Pinpoint the cell where the given text exists, returning its [X, Y] midpoint coordinate. 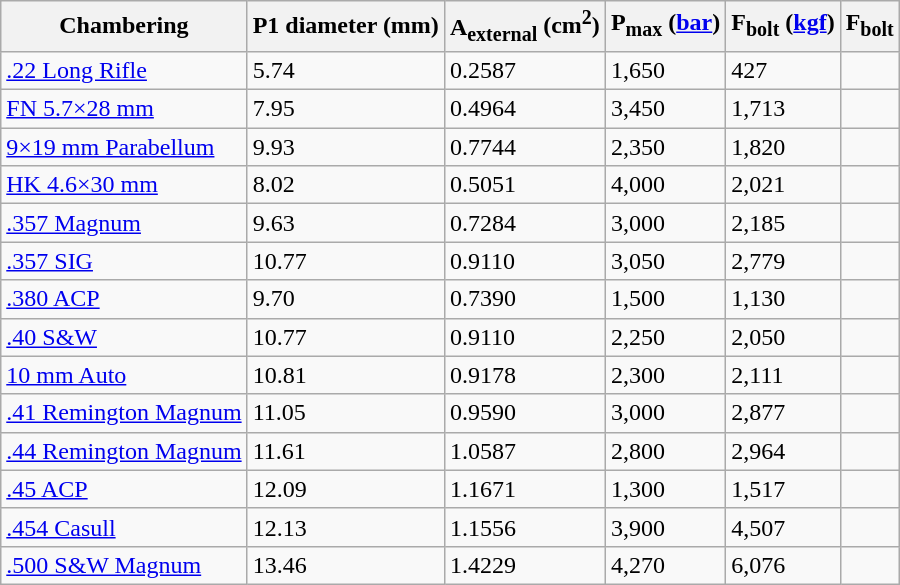
FN 5.7×28 mm [124, 109]
11.05 [346, 413]
4,507 [783, 527]
Chambering [124, 26]
2,185 [783, 223]
.44 Remington Magnum [124, 451]
5.74 [346, 71]
.500 S&W Magnum [124, 565]
1,517 [783, 489]
.380 ACP [124, 299]
0.2587 [524, 71]
1.1671 [524, 489]
0.5051 [524, 185]
0.4964 [524, 109]
2,964 [783, 451]
1,130 [783, 299]
2,779 [783, 261]
Pmax (bar) [665, 26]
.454 Casull [124, 527]
427 [783, 71]
1,650 [665, 71]
3,900 [665, 527]
4,000 [665, 185]
1.1556 [524, 527]
2,021 [783, 185]
Fbolt [870, 26]
.357 Magnum [124, 223]
0.9590 [524, 413]
7.95 [346, 109]
12.09 [346, 489]
.357 SIG [124, 261]
Fbolt (kgf) [783, 26]
HK 4.6×30 mm [124, 185]
11.61 [346, 451]
10 mm Auto [124, 375]
1,500 [665, 299]
1.4229 [524, 565]
2,800 [665, 451]
P1 diameter (mm) [346, 26]
3,450 [665, 109]
.22 Long Rifle [124, 71]
9.70 [346, 299]
0.7284 [524, 223]
2,350 [665, 147]
2,300 [665, 375]
.40 S&W [124, 337]
9.93 [346, 147]
0.9178 [524, 375]
10.81 [346, 375]
Aexternal (cm2) [524, 26]
1,713 [783, 109]
1.0587 [524, 451]
4,270 [665, 565]
0.7390 [524, 299]
9.63 [346, 223]
1,820 [783, 147]
1,300 [665, 489]
3,050 [665, 261]
9×19 mm Parabellum [124, 147]
2,877 [783, 413]
.45 ACP [124, 489]
2,111 [783, 375]
12.13 [346, 527]
2,050 [783, 337]
0.7744 [524, 147]
13.46 [346, 565]
8.02 [346, 185]
.41 Remington Magnum [124, 413]
6,076 [783, 565]
2,250 [665, 337]
